For the text-containing cell, return its midpoint in [X, Y] coordinate format. 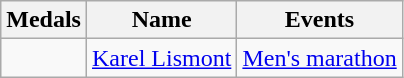
Medals [44, 20]
Name [161, 20]
Karel Lismont [161, 58]
Events [320, 20]
Men's marathon [320, 58]
